Search for the cell housing the specified text and yield its [X, Y] center coordinate. 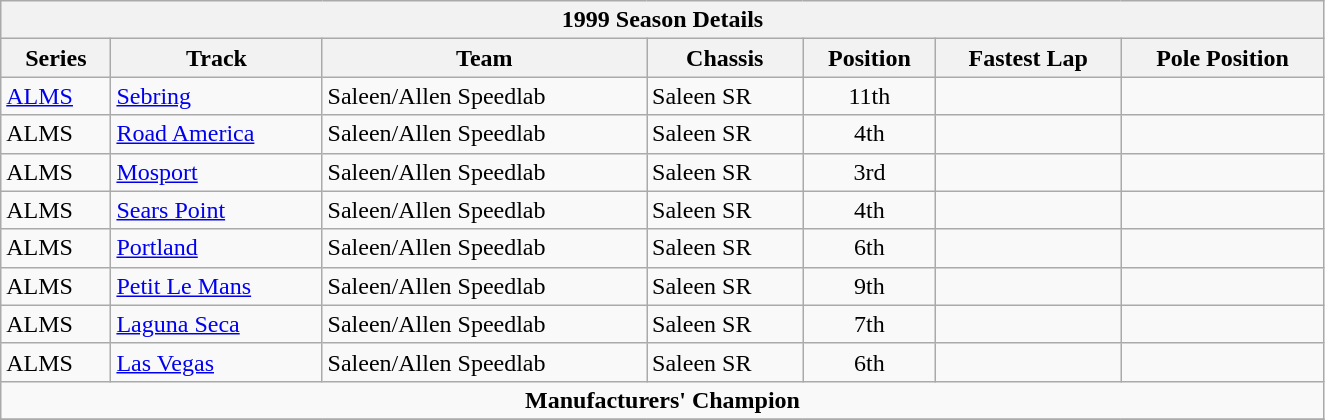
7th [870, 324]
Chassis [725, 58]
Pole Position [1223, 58]
Series [56, 58]
Manufacturers' Champion [663, 400]
Road America [216, 134]
3rd [870, 172]
Team [484, 58]
Track [216, 58]
Sebring [216, 96]
Sears Point [216, 210]
9th [870, 286]
Laguna Seca [216, 324]
Position [870, 58]
Mosport [216, 172]
11th [870, 96]
Portland [216, 248]
Fastest Lap [1028, 58]
Petit Le Mans [216, 286]
Las Vegas [216, 362]
1999 Season Details [663, 20]
